Extract the (x, y) coordinate from the center of the cell holding the provided text.  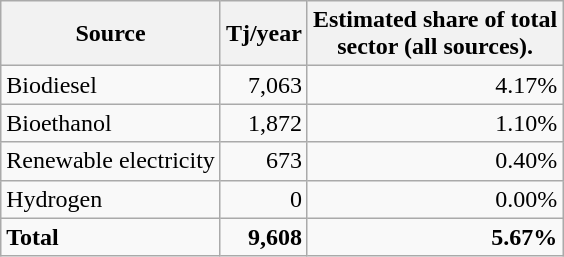
Tj/year (264, 34)
Total (111, 237)
4.17% (434, 85)
0.00% (434, 199)
5.67% (434, 237)
0.40% (434, 161)
Estimated share of totalsector (all sources). (434, 34)
0 (264, 199)
1.10% (434, 123)
1,872 (264, 123)
9,608 (264, 237)
673 (264, 161)
Renewable electricity (111, 161)
Bioethanol (111, 123)
Source (111, 34)
7,063 (264, 85)
Biodiesel (111, 85)
Hydrogen (111, 199)
